Return (X, Y) of the center of cell containing provided text 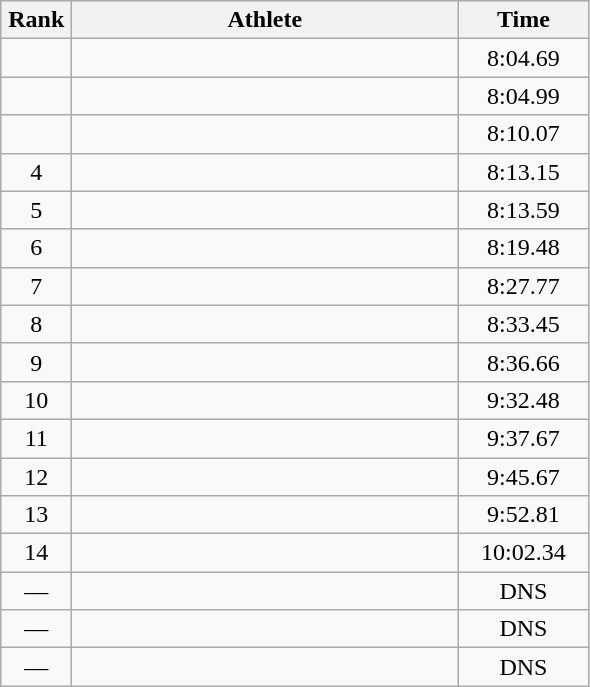
9:37.67 (524, 438)
13 (36, 515)
9:52.81 (524, 515)
8:27.77 (524, 286)
Rank (36, 20)
9:32.48 (524, 400)
8:33.45 (524, 324)
4 (36, 172)
8:10.07 (524, 134)
7 (36, 286)
12 (36, 477)
8:13.15 (524, 172)
10 (36, 400)
5 (36, 210)
10:02.34 (524, 553)
8 (36, 324)
9:45.67 (524, 477)
6 (36, 248)
Time (524, 20)
8:36.66 (524, 362)
8:19.48 (524, 248)
8:04.99 (524, 96)
11 (36, 438)
Athlete (265, 20)
8:04.69 (524, 58)
9 (36, 362)
8:13.59 (524, 210)
14 (36, 553)
